Determine the (X, Y) coordinate at the center of the cell enclosing the given text.  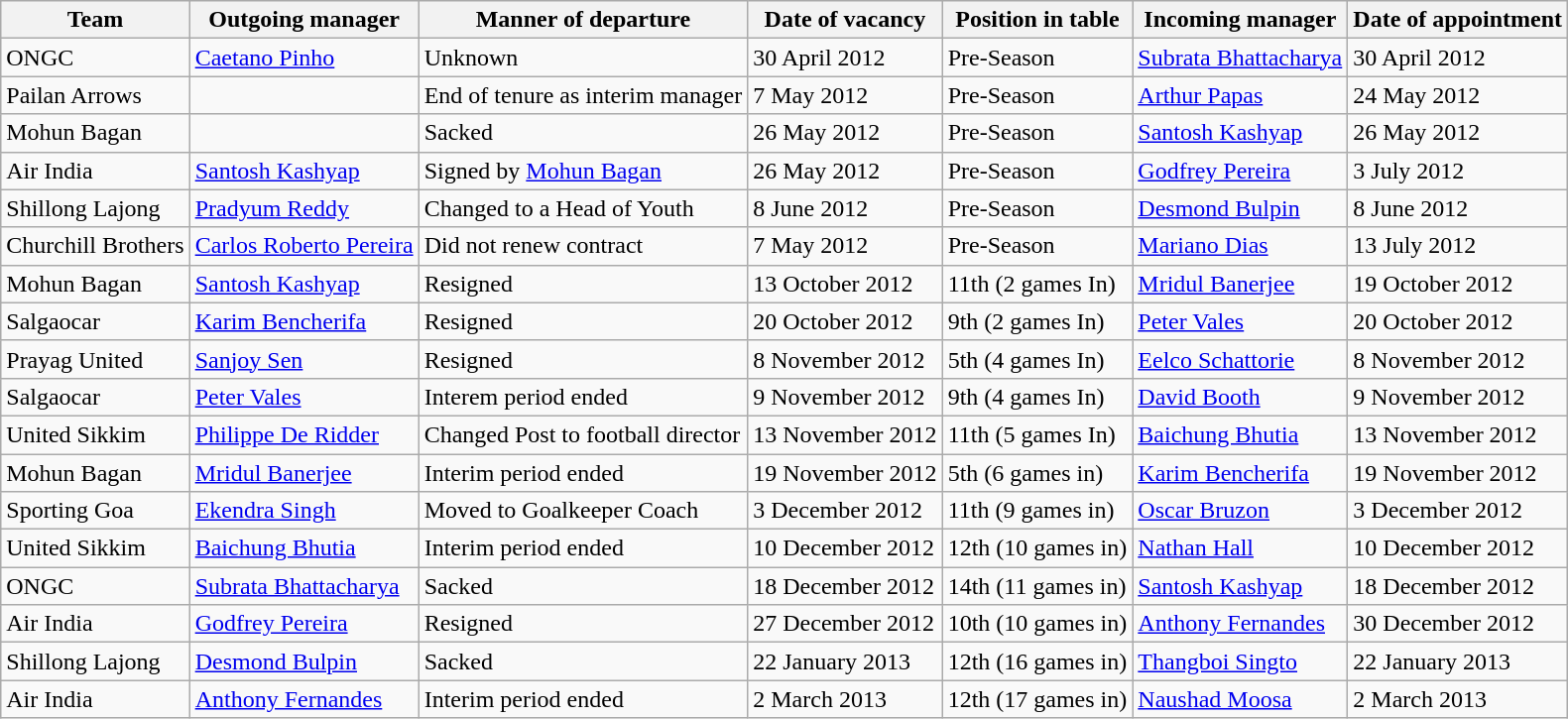
David Booth (1240, 397)
Naushad Moosa (1240, 699)
Sanjoy Sen (303, 359)
30 December 2012 (1458, 624)
Position in table (1037, 20)
Changed Post to football director (583, 434)
Date of appointment (1458, 20)
Signed by Mohun Bagan (583, 171)
Unknown (583, 58)
10th (10 games in) (1037, 624)
12th (17 games in) (1037, 699)
Moved to Goalkeeper Coach (583, 511)
Thangboi Singto (1240, 661)
13 October 2012 (845, 284)
Manner of departure (583, 20)
Nathan Hall (1240, 548)
Philippe De Ridder (303, 434)
27 December 2012 (845, 624)
Team (95, 20)
Eelco Schattorie (1240, 359)
3 July 2012 (1458, 171)
9th (2 games In) (1037, 321)
Changed to a Head of Youth (583, 208)
24 May 2012 (1458, 95)
Outgoing manager (303, 20)
12th (16 games in) (1037, 661)
11th (9 games in) (1037, 511)
Carlos Roberto Pereira (303, 246)
12th (10 games in) (1037, 548)
End of tenure as interim manager (583, 95)
13 July 2012 (1458, 246)
Mariano Dias (1240, 246)
Incoming manager (1240, 20)
11th (2 games In) (1037, 284)
14th (11 games in) (1037, 586)
5th (6 games in) (1037, 473)
9th (4 games In) (1037, 397)
Date of vacancy (845, 20)
Pradyum Reddy (303, 208)
5th (4 games In) (1037, 359)
Sporting Goa (95, 511)
Arthur Papas (1240, 95)
Caetano Pinho (303, 58)
11th (5 games In) (1037, 434)
Prayag United (95, 359)
Ekendra Singh (303, 511)
Oscar Bruzon (1240, 511)
Pailan Arrows (95, 95)
19 October 2012 (1458, 284)
Did not renew contract (583, 246)
Churchill Brothers (95, 246)
Interem period ended (583, 397)
